Pinpoint the cell where the given text exists, returning its (X, Y) midpoint coordinate. 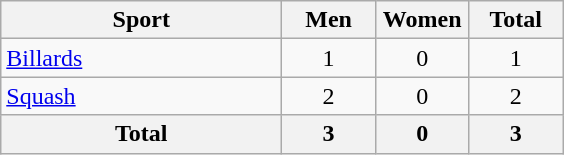
Squash (142, 96)
Women (422, 20)
Men (329, 20)
Billards (142, 58)
Sport (142, 20)
